Output the [x, y] coordinate of the center of the cell containing the given text.  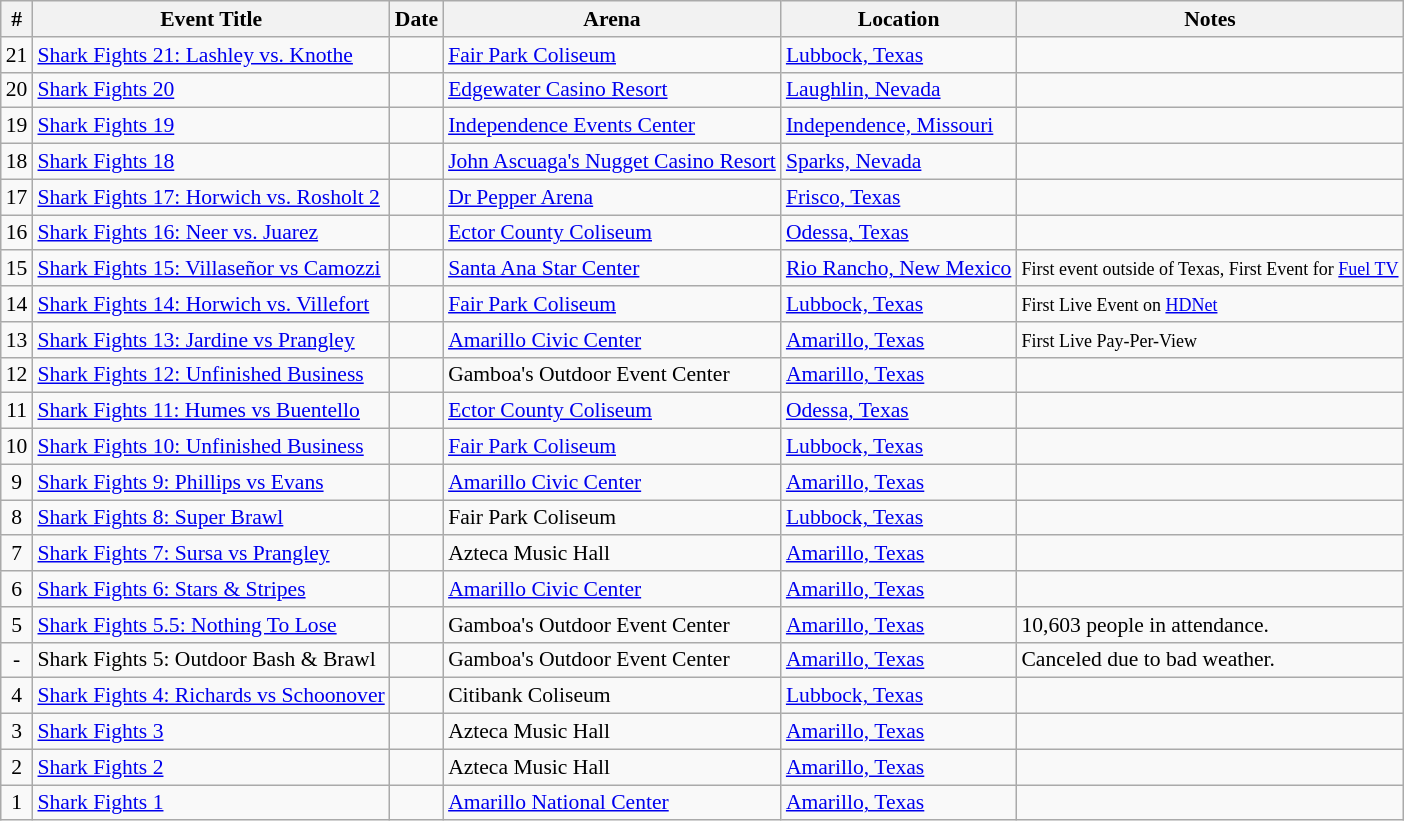
Shark Fights 5: Outdoor Bash & Brawl [210, 660]
18 [17, 162]
First event outside of Texas, First Event for Fuel TV [1210, 269]
Amarillo National Center [612, 803]
20 [17, 90]
Shark Fights 16: Neer vs. Juarez [210, 233]
7 [17, 554]
Shark Fights 3 [210, 732]
10,603 people in attendance. [1210, 625]
16 [17, 233]
1 [17, 803]
Shark Fights 2 [210, 767]
Arena [612, 19]
6 [17, 589]
Shark Fights 19 [210, 126]
Date [416, 19]
Shark Fights 1 [210, 803]
First Live Event on HDNet [1210, 304]
Shark Fights 21: Lashley vs. Knothe [210, 55]
Shark Fights 14: Horwich vs. Villefort [210, 304]
14 [17, 304]
12 [17, 375]
Independence, Missouri [899, 126]
Citibank Coliseum [612, 696]
17 [17, 197]
Sparks, Nevada [899, 162]
Shark Fights 10: Unfinished Business [210, 447]
13 [17, 340]
First Live Pay-Per-View [1210, 340]
- [17, 660]
Shark Fights 20 [210, 90]
Shark Fights 17: Horwich vs. Rosholt 2 [210, 197]
10 [17, 447]
Dr Pepper Arena [612, 197]
Independence Events Center [612, 126]
Santa Ana Star Center [612, 269]
Rio Rancho, New Mexico [899, 269]
Canceled due to bad weather. [1210, 660]
Shark Fights 18 [210, 162]
Shark Fights 6: Stars & Stripes [210, 589]
# [17, 19]
3 [17, 732]
Location [899, 19]
9 [17, 482]
Shark Fights 4: Richards vs Schoonover [210, 696]
Notes [1210, 19]
Shark Fights 12: Unfinished Business [210, 375]
Edgewater Casino Resort [612, 90]
Shark Fights 5.5: Nothing To Lose [210, 625]
5 [17, 625]
19 [17, 126]
Shark Fights 9: Phillips vs Evans [210, 482]
Event Title [210, 19]
11 [17, 411]
2 [17, 767]
John Ascuaga's Nugget Casino Resort [612, 162]
15 [17, 269]
21 [17, 55]
Shark Fights 13: Jardine vs Prangley [210, 340]
Shark Fights 8: Super Brawl [210, 518]
Laughlin, Nevada [899, 90]
Shark Fights 7: Sursa vs Prangley [210, 554]
Frisco, Texas [899, 197]
Shark Fights 15: Villaseñor vs Camozzi [210, 269]
Shark Fights 11: Humes vs Buentello [210, 411]
8 [17, 518]
4 [17, 696]
